Capture the cell that displays the provided text and extract its (X, Y) central coordinate. 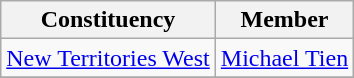
Member (284, 20)
Constituency (108, 20)
New Territories West (108, 58)
Michael Tien (284, 58)
